Scan for the cell matching the given text and deliver its (x, y) coordinate at center. 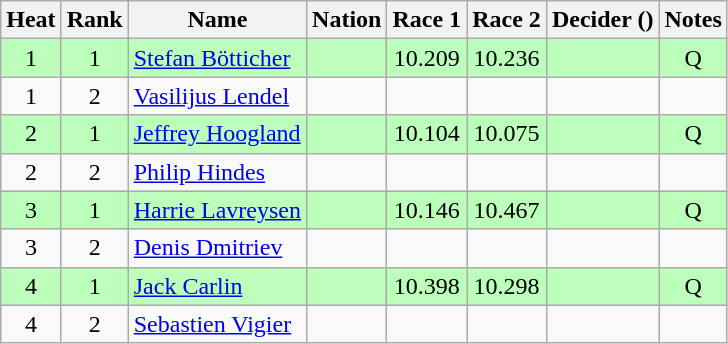
Vasilijus Lendel (217, 96)
Race 2 (507, 20)
Rank (94, 20)
Sebastien Vigier (217, 324)
10.075 (507, 134)
Harrie Lavreysen (217, 210)
Jack Carlin (217, 286)
10.467 (507, 210)
Name (217, 20)
10.236 (507, 58)
Denis Dmitriev (217, 248)
10.298 (507, 286)
10.209 (427, 58)
Philip Hindes (217, 172)
Stefan Bötticher (217, 58)
10.398 (427, 286)
Nation (347, 20)
Jeffrey Hoogland (217, 134)
10.104 (427, 134)
Heat (31, 20)
Decider () (602, 20)
Race 1 (427, 20)
10.146 (427, 210)
Notes (693, 20)
